Extract the [x, y] coordinate from the center of the cell holding the provided text.  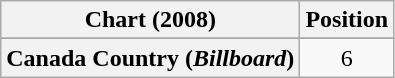
6 [347, 58]
Position [347, 20]
Canada Country (Billboard) [150, 58]
Chart (2008) [150, 20]
